Provide the [x, y] coordinate of the cell's center where the given text is located.  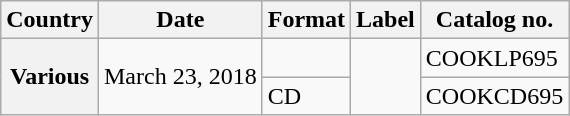
COOKCD695 [494, 96]
Catalog no. [494, 20]
Date [180, 20]
March 23, 2018 [180, 77]
Label [386, 20]
Various [50, 77]
Country [50, 20]
CD [306, 96]
Format [306, 20]
COOKLP695 [494, 58]
